Output the (x, y) coordinate of the center of the cell containing the given text.  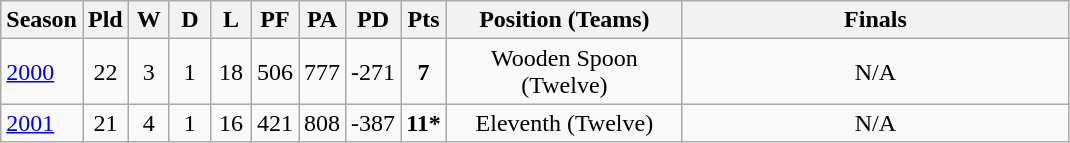
Pld (105, 20)
PD (374, 20)
3 (148, 72)
777 (322, 72)
21 (105, 123)
506 (274, 72)
PA (322, 20)
L (230, 20)
Eleventh (Twelve) (564, 123)
-271 (374, 72)
7 (424, 72)
Season (42, 20)
4 (148, 123)
2000 (42, 72)
Pts (424, 20)
808 (322, 123)
Wooden Spoon (Twelve) (564, 72)
Position (Teams) (564, 20)
421 (274, 123)
16 (230, 123)
22 (105, 72)
Finals (875, 20)
PF (274, 20)
W (148, 20)
11* (424, 123)
18 (230, 72)
2001 (42, 123)
-387 (374, 123)
D (190, 20)
